Return the [X, Y] coordinate for the center point of the cell that contains the specified text.  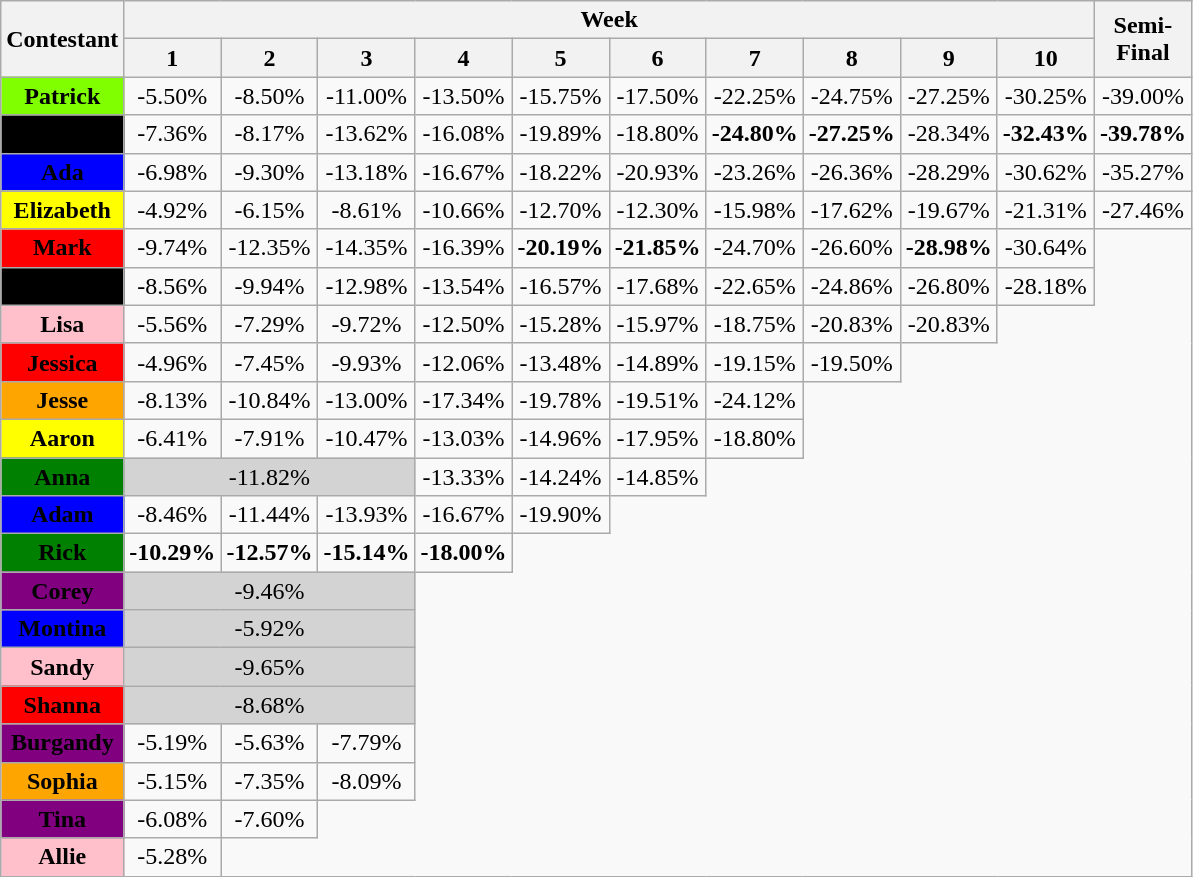
-5.19% [172, 743]
Lisa [62, 324]
-24.75% [852, 96]
-20.93% [658, 172]
-26.80% [948, 286]
-30.25% [1046, 96]
-13.93% [366, 515]
9 [948, 58]
-6.41% [172, 438]
-13.33% [464, 477]
-8.09% [366, 781]
Contestant [62, 39]
-21.85% [658, 248]
-13.00% [366, 400]
-13.03% [464, 438]
-12.70% [560, 210]
-18.00% [464, 553]
-18.22% [560, 172]
-8.46% [172, 515]
Montina [62, 629]
7 [754, 58]
-14.85% [658, 477]
-4.92% [172, 210]
-21.31% [1046, 210]
-7.29% [270, 324]
-5.50% [172, 96]
-24.12% [754, 400]
Allie [62, 857]
-23.26% [754, 172]
Mark [62, 248]
-8.50% [270, 96]
Corey [62, 591]
3 [366, 58]
-9.72% [366, 324]
-13.18% [366, 172]
-6.98% [172, 172]
Adam [62, 515]
-5.92% [270, 629]
-14.24% [560, 477]
-8.17% [270, 134]
-8.68% [270, 705]
-4.96% [172, 362]
-11.44% [270, 515]
Burgandy [62, 743]
-12.30% [658, 210]
Jessica [62, 362]
-15.14% [366, 553]
-20.19% [560, 248]
-8.13% [172, 400]
-19.90% [560, 515]
-19.78% [560, 400]
-17.34% [464, 400]
-12.98% [366, 286]
Patrick [62, 96]
-39.78% [1142, 134]
-24.80% [754, 134]
-24.86% [852, 286]
-6.15% [270, 210]
-5.15% [172, 781]
-16.39% [464, 248]
-15.98% [754, 210]
8 [852, 58]
-17.62% [852, 210]
-9.65% [270, 667]
-9.46% [270, 591]
Anna [62, 477]
-9.94% [270, 286]
-9.74% [172, 248]
-12.35% [270, 248]
Semi-Final [1142, 39]
-26.60% [852, 248]
-10.29% [172, 553]
-19.89% [560, 134]
4 [464, 58]
-17.50% [658, 96]
-12.57% [270, 553]
Sophia [62, 781]
5 [560, 58]
-13.48% [560, 362]
-13.62% [366, 134]
-22.25% [754, 96]
Ada [62, 172]
-22.65% [754, 286]
1 [172, 58]
Frado [62, 134]
-14.96% [560, 438]
Tina [62, 819]
-15.28% [560, 324]
Sandy [62, 667]
-7.91% [270, 438]
-14.35% [366, 248]
-17.95% [658, 438]
-26.36% [852, 172]
-6.08% [172, 819]
-17.68% [658, 286]
-16.08% [464, 134]
-19.50% [852, 362]
-13.54% [464, 286]
-5.28% [172, 857]
-28.34% [948, 134]
10 [1046, 58]
-8.56% [172, 286]
-8.61% [366, 210]
-16.57% [560, 286]
-7.45% [270, 362]
Shanna [62, 705]
-10.84% [270, 400]
Aaron [62, 438]
Elizabeth [62, 210]
-32.43% [1046, 134]
-30.64% [1046, 248]
-28.29% [948, 172]
-5.63% [270, 743]
-9.30% [270, 172]
-9.93% [366, 362]
-11.82% [270, 477]
-19.51% [658, 400]
-15.97% [658, 324]
-35.27% [1142, 172]
-28.18% [1046, 286]
-14.89% [658, 362]
-15.75% [560, 96]
-7.79% [366, 743]
Week [610, 20]
-12.50% [464, 324]
-7.36% [172, 134]
-7.60% [270, 819]
-11.00% [366, 96]
-27.46% [1142, 210]
-28.98% [948, 248]
-10.66% [464, 210]
-24.70% [754, 248]
-12.06% [464, 362]
-10.47% [366, 438]
-13.50% [464, 96]
2 [270, 58]
-5.56% [172, 324]
Rick [62, 553]
-19.67% [948, 210]
-19.15% [754, 362]
-7.35% [270, 781]
Jesse [62, 400]
6 [658, 58]
-18.75% [754, 324]
-30.62% [1046, 172]
-39.00% [1142, 96]
Brendan [62, 286]
